Identify which cell holds the provided text, then report its (X, Y) central coordinate. 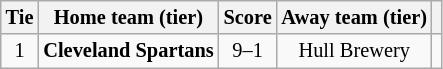
1 (20, 51)
Tie (20, 17)
Hull Brewery (354, 51)
Cleveland Spartans (128, 51)
9–1 (248, 51)
Home team (tier) (128, 17)
Away team (tier) (354, 17)
Score (248, 17)
